Locate the cell with the specified text and output its [x, y] center coordinate. 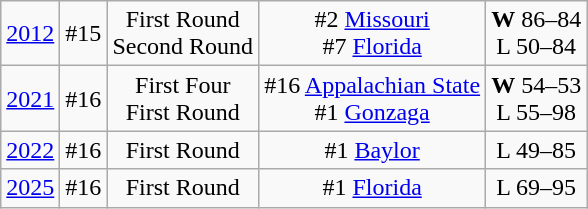
W 86–84L 50–84 [536, 34]
L 49–85 [536, 150]
#1 Florida [372, 188]
2022 [30, 150]
2025 [30, 188]
#15 [84, 34]
W 54–53L 55–98 [536, 98]
#16 Appalachian State #1 Gonzaga [372, 98]
2012 [30, 34]
L 69–95 [536, 188]
2021 [30, 98]
First FourFirst Round [183, 98]
#2 Missouri#7 Florida [372, 34]
#1 Baylor [372, 150]
First RoundSecond Round [183, 34]
